Provide the [x, y] coordinate of the cell's center where the given text is located.  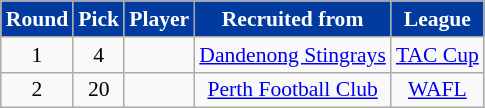
20 [98, 90]
TAC Cup [438, 55]
Pick [98, 19]
4 [98, 55]
Dandenong Stingrays [292, 55]
Round [38, 19]
Perth Football Club [292, 90]
Recruited from [292, 19]
1 [38, 55]
2 [38, 90]
WAFL [438, 90]
Player [159, 19]
League [438, 19]
